From the cell containing the given text, extract its center point as [x, y] coordinate. 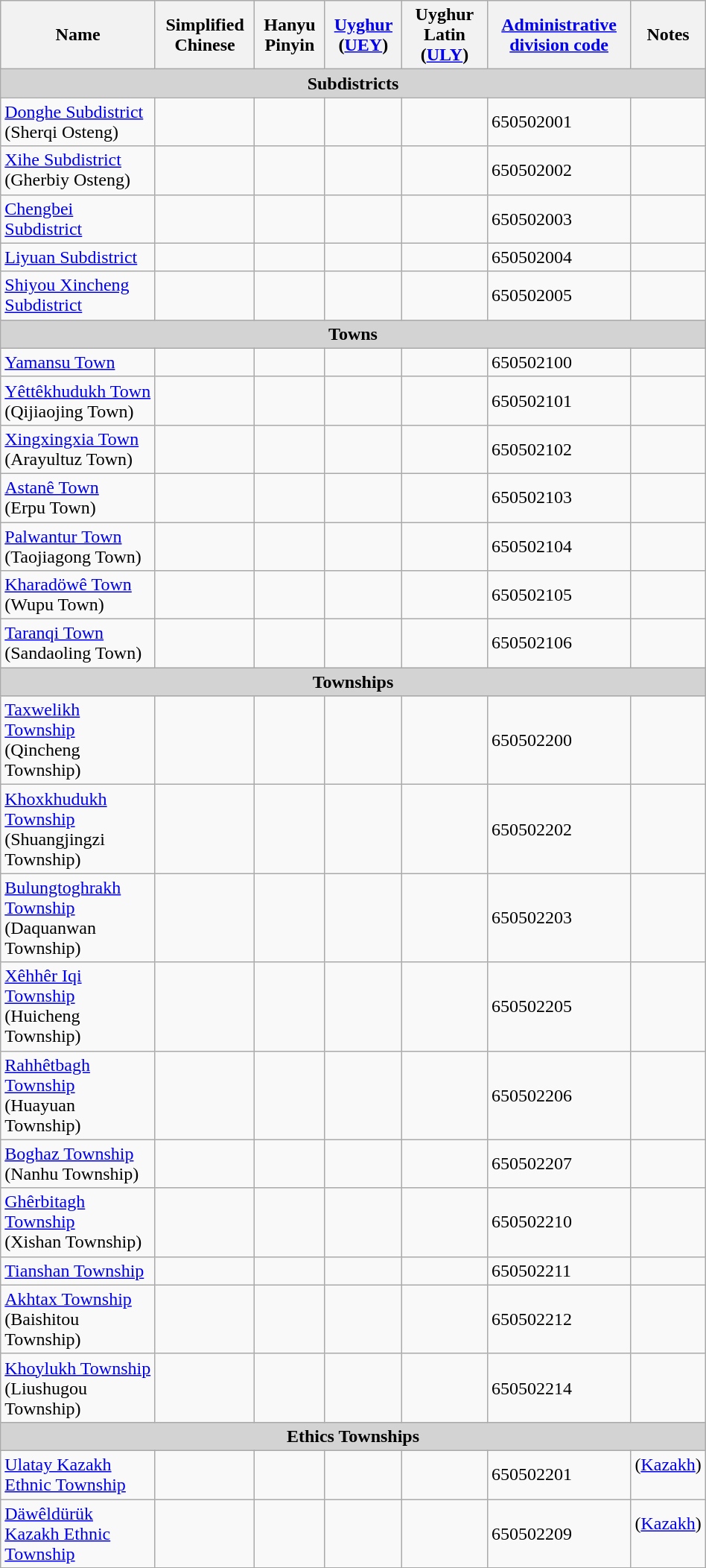
Hanyu Pinyin [290, 35]
Tianshan Township [78, 1271]
650502214 [559, 1388]
Palwantur Town(Taojiagong Town) [78, 546]
Rahhêtbagh Township(Huayuan Township) [78, 1096]
650502002 [559, 170]
Taxwelikh Township(Qincheng Township) [78, 741]
650502206 [559, 1096]
650502103 [559, 498]
Name [78, 35]
Khoylukh Township(Liushugou Township) [78, 1388]
650502205 [559, 1006]
Ulatay Kazakh Ethnic Township [78, 1474]
Shiyou Xincheng Subdistrict [78, 295]
650502106 [559, 644]
Astanê Town(Erpu Town) [78, 498]
Kharadöwê Town(Wupu Town) [78, 595]
Liyuan Subdistrict [78, 257]
Taranqi Town(Sandaoling Town) [78, 644]
650502005 [559, 295]
Ethics Townships [353, 1436]
650502211 [559, 1271]
Yamansu Town [78, 362]
Däwêldürük Kazakh Ethnic Township [78, 1534]
Uyghur Latin (ULY) [444, 35]
Akhtax Township(Baishitou Township) [78, 1319]
650502200 [559, 741]
Notes [668, 35]
650502203 [559, 918]
Xêhhêr Iqi Township(Huicheng Township) [78, 1006]
650502100 [559, 362]
Towns [353, 334]
Simplified Chinese [204, 35]
650502003 [559, 219]
Xihe Subdistrict(Gherbiy Osteng) [78, 170]
650502210 [559, 1222]
Yêttêkhudukh Town(Qijiaojing Town) [78, 401]
650502209 [559, 1534]
650502105 [559, 595]
Chengbei Subdistrict [78, 219]
650502212 [559, 1319]
650502202 [559, 829]
Xingxingxia Town(Arayultuz Town) [78, 449]
Khoxkhudukh Township(Shuangjingzi Township) [78, 829]
650502004 [559, 257]
Subdistricts [353, 83]
650502001 [559, 122]
Ghêrbitagh Township(Xishan Township) [78, 1222]
650502104 [559, 546]
650502101 [559, 401]
Boghaz Township(Nanhu Township) [78, 1164]
Administrative division code [559, 35]
650502207 [559, 1164]
Townships [353, 682]
650502102 [559, 449]
Bulungtoghrakh Township(Daquanwan Township) [78, 918]
650502201 [559, 1474]
Uyghur (UEY) [363, 35]
Donghe Subdistrict(Sherqi Osteng) [78, 122]
